Search for the cell housing the specified text and yield its (x, y) center coordinate. 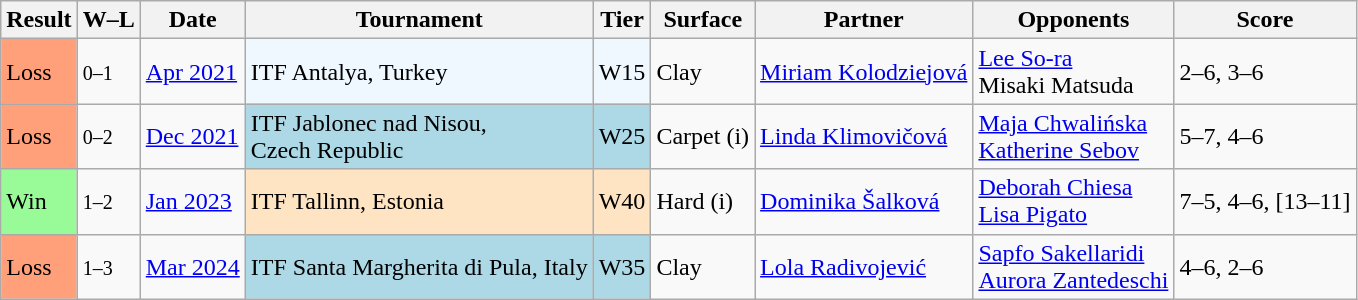
Lee So-ra Misaki Matsuda (1074, 72)
Sapfo Sakellaridi Aurora Zantedeschi (1074, 266)
Miriam Kolodziejová (864, 72)
W35 (622, 266)
Jan 2023 (192, 202)
2–6, 3–6 (1265, 72)
Opponents (1074, 20)
7–5, 4–6, [13–11] (1265, 202)
0–1 (108, 72)
Surface (703, 20)
Maja Chwalińska Katherine Sebov (1074, 136)
Tier (622, 20)
ITF Tallinn, Estonia (419, 202)
0–2 (108, 136)
Score (1265, 20)
Linda Klimovičová (864, 136)
Lola Radivojević (864, 266)
1–3 (108, 266)
Hard (i) (703, 202)
ITF Santa Margherita di Pula, Italy (419, 266)
Tournament (419, 20)
Deborah Chiesa Lisa Pigato (1074, 202)
Mar 2024 (192, 266)
ITF Antalya, Turkey (419, 72)
Result (39, 20)
W–L (108, 20)
W15 (622, 72)
Carpet (i) (703, 136)
Apr 2021 (192, 72)
Date (192, 20)
ITF Jablonec nad Nisou, Czech Republic (419, 136)
1–2 (108, 202)
Dominika Šalková (864, 202)
4–6, 2–6 (1265, 266)
Dec 2021 (192, 136)
5–7, 4–6 (1265, 136)
W25 (622, 136)
W40 (622, 202)
Win (39, 202)
Partner (864, 20)
